Extract the (X, Y) coordinate from the center of the cell holding the provided text.  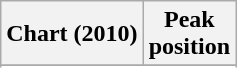
Peakposition (189, 34)
Chart (2010) (72, 34)
